For the text-containing cell, return its midpoint in [X, Y] coordinate format. 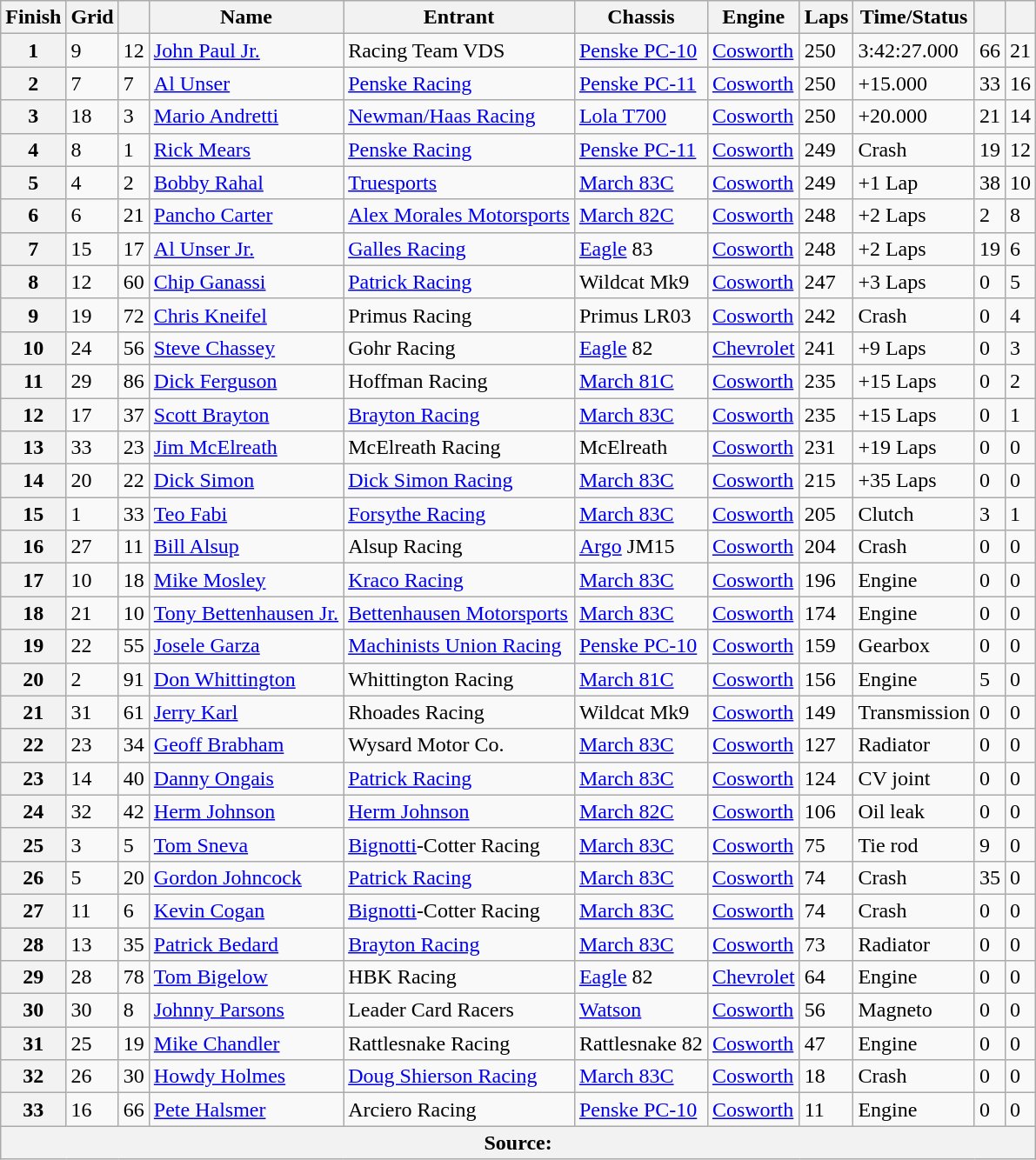
Steve Chassey [245, 348]
Jerry Karl [245, 712]
Geoff Brabham [245, 745]
55 [134, 646]
+15.000 [914, 83]
Rattlesnake Racing [459, 1043]
Entrant [459, 17]
Transmission [914, 712]
Primus Racing [459, 315]
McElreath Racing [459, 448]
Al Unser [245, 83]
Arciero Racing [459, 1110]
Teo Fabi [245, 514]
Mario Andretti [245, 117]
John Paul Jr. [245, 50]
+1 Lap [914, 183]
78 [134, 977]
156 [826, 679]
Forsythe Racing [459, 514]
Lola T700 [640, 117]
149 [826, 712]
+35 Laps [914, 481]
Mike Mosley [245, 580]
CV joint [914, 778]
47 [826, 1043]
Josele Garza [245, 646]
Bobby Rahal [245, 183]
Hoffman Racing [459, 381]
61 [134, 712]
Pancho Carter [245, 216]
106 [826, 811]
Time/Status [914, 17]
+9 Laps [914, 348]
Jim McElreath [245, 448]
Whittington Racing [459, 679]
Rattlesnake 82 [640, 1043]
Leader Card Racers [459, 1010]
+19 Laps [914, 448]
Kraco Racing [459, 580]
Watson [640, 1010]
196 [826, 580]
174 [826, 613]
Rhoades Racing [459, 712]
Machinists Union Racing [459, 646]
Truesports [459, 183]
Primus LR03 [640, 315]
Chris Kneifel [245, 315]
159 [826, 646]
Doug Shierson Racing [459, 1077]
124 [826, 778]
3:42:27.000 [914, 50]
37 [134, 415]
73 [826, 943]
Racing Team VDS [459, 50]
Chassis [640, 17]
42 [134, 811]
Chip Ganassi [245, 282]
Alex Morales Motorsports [459, 216]
Gohr Racing [459, 348]
247 [826, 282]
Gearbox [914, 646]
+20.000 [914, 117]
Don Whittington [245, 679]
Scott Brayton [245, 415]
231 [826, 448]
Argo JM15 [640, 547]
Dick Simon Racing [459, 481]
242 [826, 315]
Alsup Racing [459, 547]
Patrick Bedard [245, 943]
215 [826, 481]
Tie rod [914, 844]
Johnny Parsons [245, 1010]
Name [245, 17]
241 [826, 348]
Rick Mears [245, 150]
Tom Sneva [245, 844]
127 [826, 745]
Bill Alsup [245, 547]
75 [826, 844]
72 [134, 315]
34 [134, 745]
91 [134, 679]
Mike Chandler [245, 1043]
Source: [518, 1143]
204 [826, 547]
64 [826, 977]
Eagle 83 [640, 249]
Pete Halsmer [245, 1110]
Wysard Motor Co. [459, 745]
Al Unser Jr. [245, 249]
Oil leak [914, 811]
205 [826, 514]
Howdy Holmes [245, 1077]
60 [134, 282]
Kevin Cogan [245, 910]
40 [134, 778]
86 [134, 381]
Clutch [914, 514]
HBK Racing [459, 977]
Dick Ferguson [245, 381]
Gordon Johncock [245, 877]
Newman/Haas Racing [459, 117]
Finish [33, 17]
Tony Bettenhausen Jr. [245, 613]
Galles Racing [459, 249]
+3 Laps [914, 282]
Grid [92, 17]
Magneto [914, 1010]
38 [990, 183]
Danny Ongais [245, 778]
Tom Bigelow [245, 977]
McElreath [640, 448]
Dick Simon [245, 481]
Laps [826, 17]
Bettenhausen Motorsports [459, 613]
